Output the [x, y] coordinate of the center of the cell containing the given text.  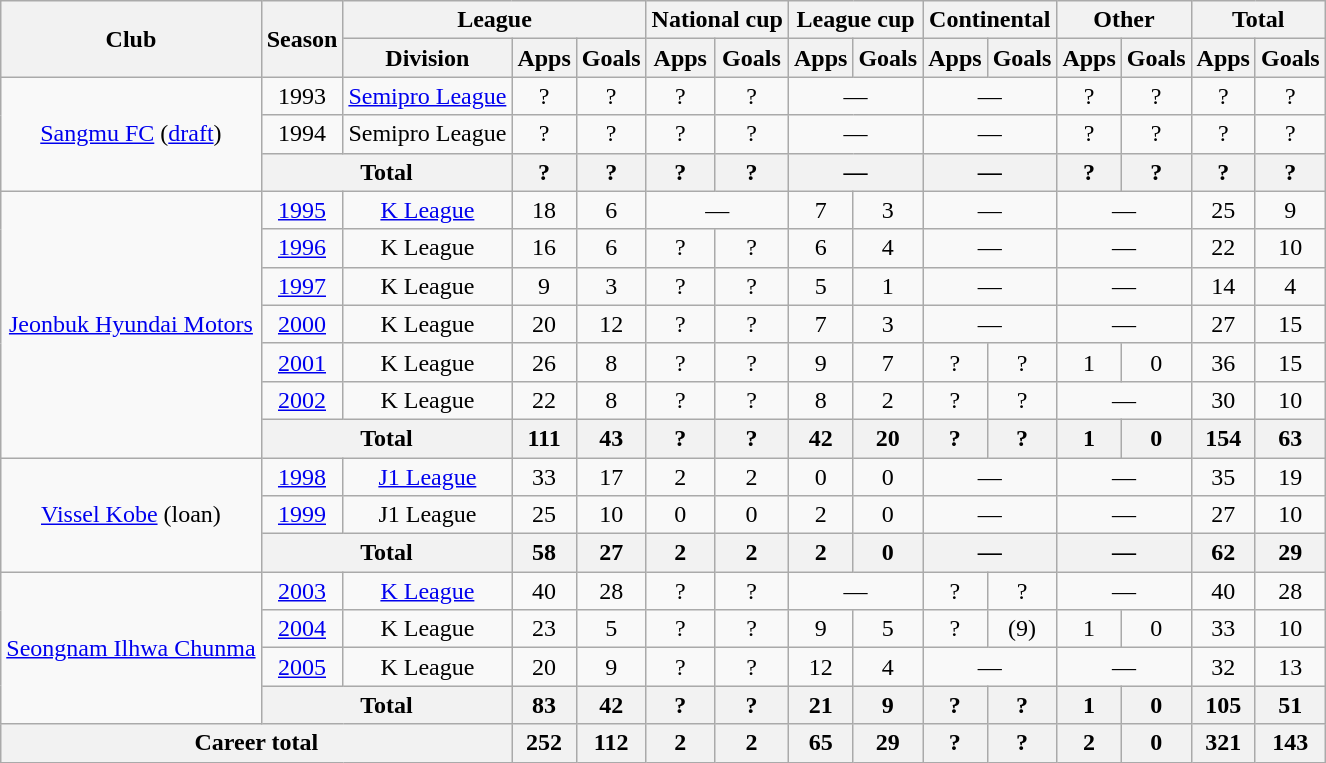
Other [1124, 20]
2005 [302, 667]
19 [1290, 477]
Seongnam Ilhwa Chunma [131, 648]
1996 [302, 248]
112 [611, 743]
111 [544, 438]
65 [820, 743]
2002 [302, 400]
(9) [1022, 629]
154 [1223, 438]
1998 [302, 477]
83 [544, 705]
32 [1223, 667]
Continental [990, 20]
18 [544, 210]
1995 [302, 210]
58 [544, 553]
Vissel Kobe (loan) [131, 515]
Season [302, 39]
1993 [302, 96]
62 [1223, 553]
National cup [717, 20]
252 [544, 743]
23 [544, 629]
30 [1223, 400]
35 [1223, 477]
Sangmu FC (draft) [131, 134]
63 [1290, 438]
321 [1223, 743]
Career total [256, 743]
1999 [302, 515]
Jeonbuk Hyundai Motors [131, 324]
Division [428, 58]
League cup [855, 20]
2000 [302, 324]
143 [1290, 743]
13 [1290, 667]
21 [820, 705]
26 [544, 362]
Club [131, 39]
1997 [302, 286]
2004 [302, 629]
105 [1223, 705]
1994 [302, 134]
14 [1223, 286]
43 [611, 438]
2003 [302, 591]
51 [1290, 705]
17 [611, 477]
16 [544, 248]
2001 [302, 362]
36 [1223, 362]
League [494, 20]
